Output the [X, Y] coordinate of the center of the cell containing the given text.  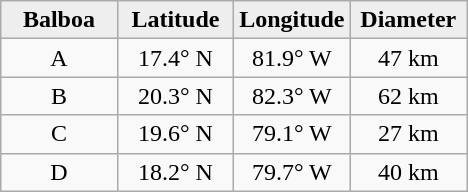
82.3° W [292, 96]
18.2° N [175, 172]
17.4° N [175, 58]
79.7° W [292, 172]
Longitude [292, 20]
Latitude [175, 20]
62 km [408, 96]
79.1° W [292, 134]
19.6° N [175, 134]
D [59, 172]
40 km [408, 172]
20.3° N [175, 96]
B [59, 96]
27 km [408, 134]
47 km [408, 58]
Diameter [408, 20]
A [59, 58]
C [59, 134]
Balboa [59, 20]
81.9° W [292, 58]
